Find where the given text appears and provide that cell's center as [X, Y] coordinate. 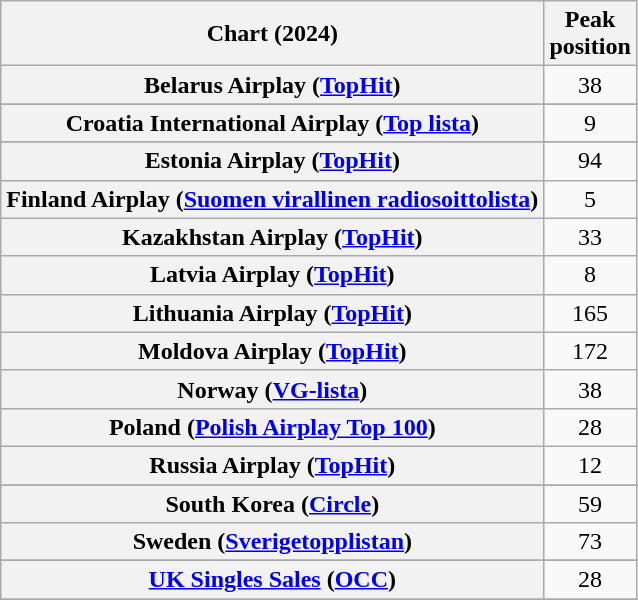
Belarus Airplay (TopHit) [272, 85]
Kazakhstan Airplay (TopHit) [272, 237]
Lithuania Airplay (TopHit) [272, 313]
9 [590, 123]
Chart (2024) [272, 34]
Peakposition [590, 34]
Finland Airplay (Suomen virallinen radiosoittolista) [272, 199]
Norway (VG-lista) [272, 389]
172 [590, 351]
33 [590, 237]
94 [590, 161]
12 [590, 465]
UK Singles Sales (OCC) [272, 580]
Moldova Airplay (TopHit) [272, 351]
8 [590, 275]
South Korea (Circle) [272, 503]
Latvia Airplay (TopHit) [272, 275]
Russia Airplay (TopHit) [272, 465]
73 [590, 542]
Poland (Polish Airplay Top 100) [272, 427]
Croatia International Airplay (Top lista) [272, 123]
5 [590, 199]
Sweden (Sverigetopplistan) [272, 542]
Estonia Airplay (TopHit) [272, 161]
59 [590, 503]
165 [590, 313]
